Find where the given text appears and provide that cell's center as (x, y) coordinate. 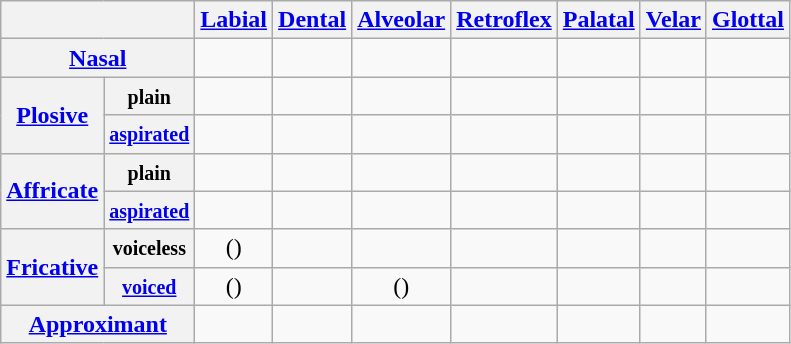
Fricative (52, 267)
Velar (673, 20)
Glottal (748, 20)
Labial (234, 20)
Alveolar (402, 20)
Affricate (52, 191)
Approximant (98, 324)
Plosive (52, 115)
Nasal (98, 58)
voiced (150, 286)
Retroflex (504, 20)
Palatal (598, 20)
Dental (312, 20)
voiceless (150, 248)
